Locate the cell with the specified text and output its [x, y] center coordinate. 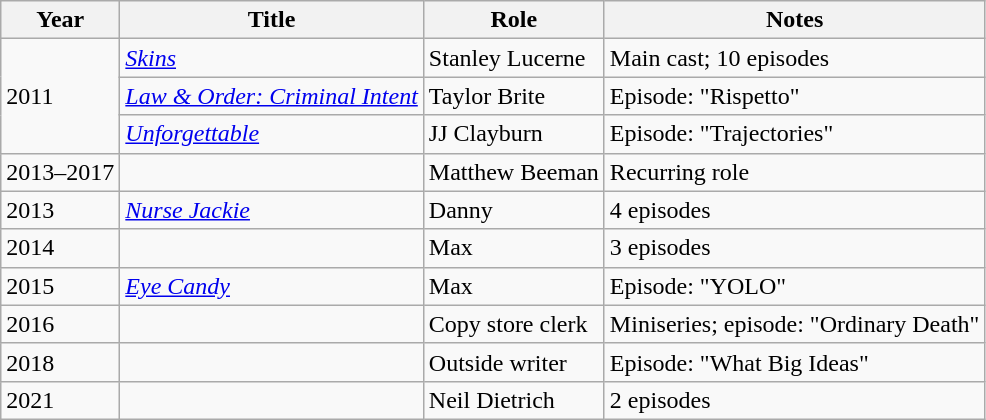
3 episodes [794, 248]
Copy store clerk [514, 324]
Year [60, 20]
Recurring role [794, 172]
Taylor Brite [514, 96]
Neil Dietrich [514, 400]
Stanley Lucerne [514, 58]
Main cast; 10 episodes [794, 58]
Unforgettable [272, 134]
Nurse Jackie [272, 210]
Role [514, 20]
Episode: "What Big Ideas" [794, 362]
2014 [60, 248]
Episode: "Rispetto" [794, 96]
2015 [60, 286]
Episode: "Trajectories" [794, 134]
Episode: "YOLO" [794, 286]
Eye Candy [272, 286]
Skins [272, 58]
2 episodes [794, 400]
2018 [60, 362]
Miniseries; episode: "Ordinary Death" [794, 324]
Notes [794, 20]
2013–2017 [60, 172]
JJ Clayburn [514, 134]
Matthew Beeman [514, 172]
2011 [60, 96]
4 episodes [794, 210]
2013 [60, 210]
Title [272, 20]
2021 [60, 400]
Law & Order: Criminal Intent [272, 96]
2016 [60, 324]
Danny [514, 210]
Outside writer [514, 362]
